Capture the cell that displays the provided text and extract its (x, y) central coordinate. 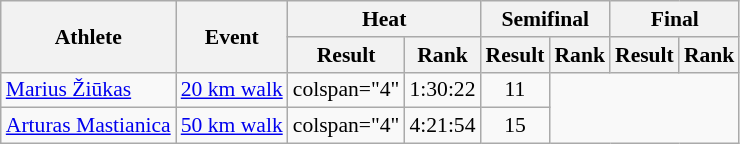
Semifinal (546, 19)
20 km walk (232, 90)
Final (674, 19)
4:21:54 (442, 126)
Arturas Mastianica (88, 126)
Athlete (88, 36)
Heat (384, 19)
Event (232, 36)
1:30:22 (442, 90)
15 (516, 126)
50 km walk (232, 126)
11 (516, 90)
Marius Žiūkas (88, 90)
